Extract the [X, Y] coordinate from the center of the cell holding the provided text.  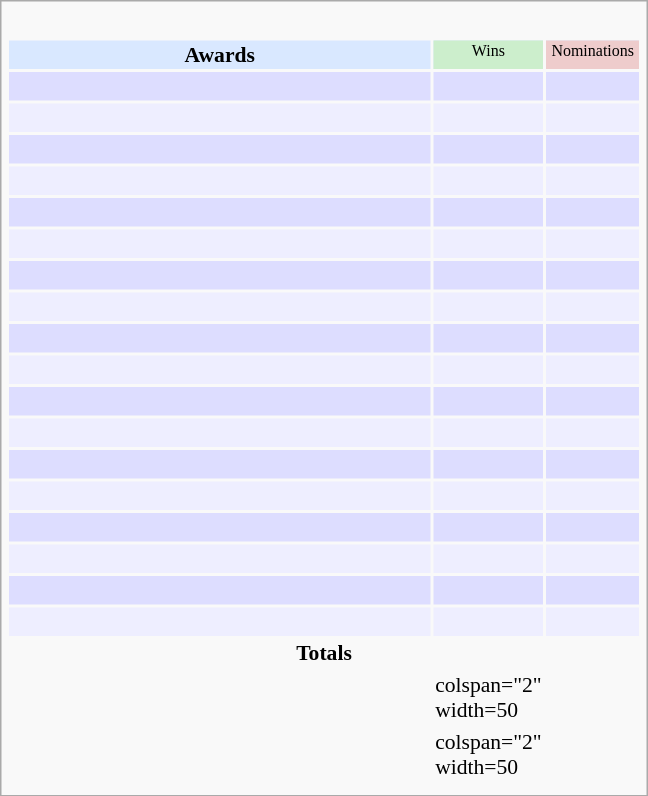
Nominations [592, 54]
Awards [220, 54]
Wins [489, 54]
Totals [324, 653]
